Search for the cell housing the specified text and yield its (X, Y) center coordinate. 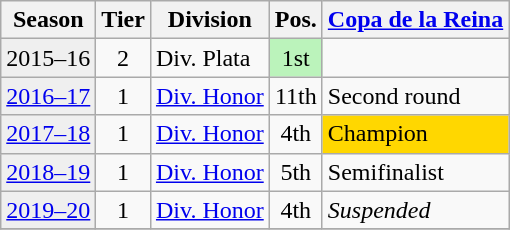
1st (296, 58)
Pos. (296, 20)
Season (48, 20)
Tier (124, 20)
Division (210, 20)
Suspended (415, 210)
Champion (415, 134)
Div. Plata (210, 58)
2018–19 (48, 172)
2019–20 (48, 210)
Copa de la Reina (415, 20)
Semifinalist (415, 172)
2016–17 (48, 96)
2 (124, 58)
5th (296, 172)
2017–18 (48, 134)
11th (296, 96)
2015–16 (48, 58)
Second round (415, 96)
